Output the [X, Y] coordinate of the center of the cell containing the given text.  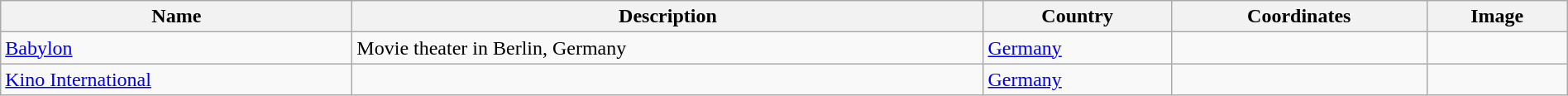
Image [1497, 17]
Name [177, 17]
Kino International [177, 79]
Country [1077, 17]
Babylon [177, 48]
Description [668, 17]
Coordinates [1298, 17]
Movie theater in Berlin, Germany [668, 48]
